Find where the given text appears and provide that cell's center as [X, Y] coordinate. 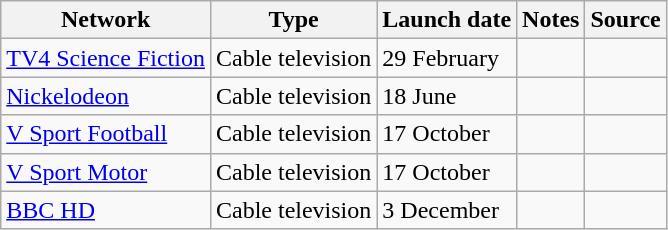
Nickelodeon [106, 96]
Network [106, 20]
Source [626, 20]
18 June [447, 96]
29 February [447, 58]
Type [293, 20]
V Sport Football [106, 134]
Notes [551, 20]
3 December [447, 210]
BBC HD [106, 210]
TV4 Science Fiction [106, 58]
V Sport Motor [106, 172]
Launch date [447, 20]
